Pinpoint the cell where the given text exists, returning its [X, Y] midpoint coordinate. 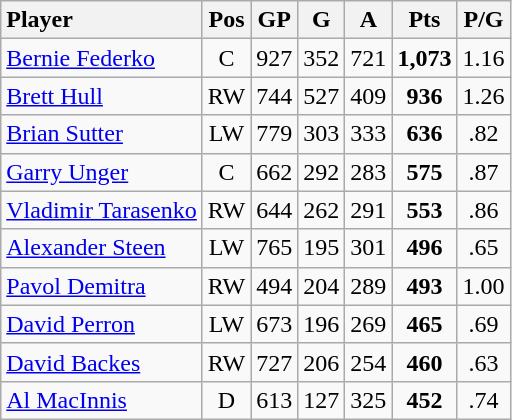
D [226, 400]
636 [424, 134]
662 [274, 172]
1.26 [484, 96]
David Perron [102, 324]
1,073 [424, 58]
206 [322, 362]
644 [274, 210]
GP [274, 20]
333 [368, 134]
.63 [484, 362]
673 [274, 324]
765 [274, 248]
721 [368, 58]
496 [424, 248]
.69 [484, 324]
452 [424, 400]
Player [102, 20]
493 [424, 286]
.87 [484, 172]
.86 [484, 210]
744 [274, 96]
Brian Sutter [102, 134]
Al MacInnis [102, 400]
779 [274, 134]
262 [322, 210]
.82 [484, 134]
204 [322, 286]
325 [368, 400]
936 [424, 96]
127 [322, 400]
Garry Unger [102, 172]
A [368, 20]
Pos [226, 20]
.65 [484, 248]
460 [424, 362]
927 [274, 58]
Pts [424, 20]
289 [368, 286]
303 [322, 134]
David Backes [102, 362]
Pavol Demitra [102, 286]
P/G [484, 20]
G [322, 20]
195 [322, 248]
575 [424, 172]
494 [274, 286]
553 [424, 210]
727 [274, 362]
196 [322, 324]
Alexander Steen [102, 248]
292 [322, 172]
283 [368, 172]
352 [322, 58]
465 [424, 324]
254 [368, 362]
291 [368, 210]
Vladimir Tarasenko [102, 210]
.74 [484, 400]
409 [368, 96]
1.00 [484, 286]
1.16 [484, 58]
Brett Hull [102, 96]
269 [368, 324]
301 [368, 248]
527 [322, 96]
Bernie Federko [102, 58]
613 [274, 400]
